Return [x, y] of the center of cell containing provided text 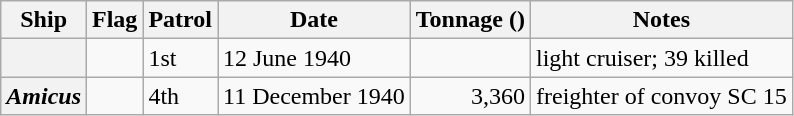
freighter of convoy SC 15 [661, 96]
3,360 [470, 96]
Patrol [180, 20]
Flag [115, 20]
1st [180, 58]
11 December 1940 [314, 96]
Date [314, 20]
Tonnage () [470, 20]
Amicus [44, 96]
4th [180, 96]
light cruiser; 39 killed [661, 58]
12 June 1940 [314, 58]
Ship [44, 20]
Notes [661, 20]
